Return (x, y) of the center of cell containing provided text 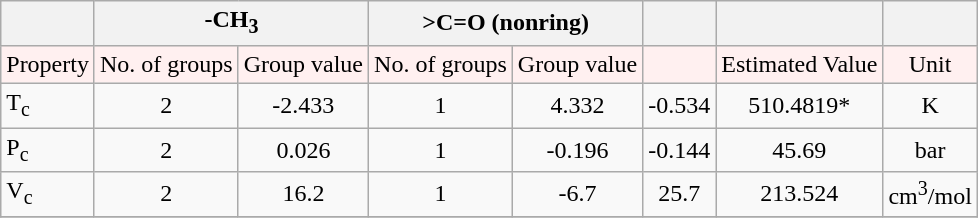
Property (48, 64)
Tc (48, 105)
25.7 (680, 194)
bar (930, 150)
16.2 (303, 194)
45.69 (800, 150)
Estimated Value (800, 64)
>C=O (nonring) (506, 23)
510.4819* (800, 105)
Pc (48, 150)
-CH3 (231, 23)
cm3/mol (930, 194)
-6.7 (577, 194)
4.332 (577, 105)
-0.144 (680, 150)
Unit (930, 64)
-2.433 (303, 105)
Vc (48, 194)
213.524 (800, 194)
0.026 (303, 150)
-0.534 (680, 105)
-0.196 (577, 150)
K (930, 105)
